Return (X, Y) of the center of cell containing provided text 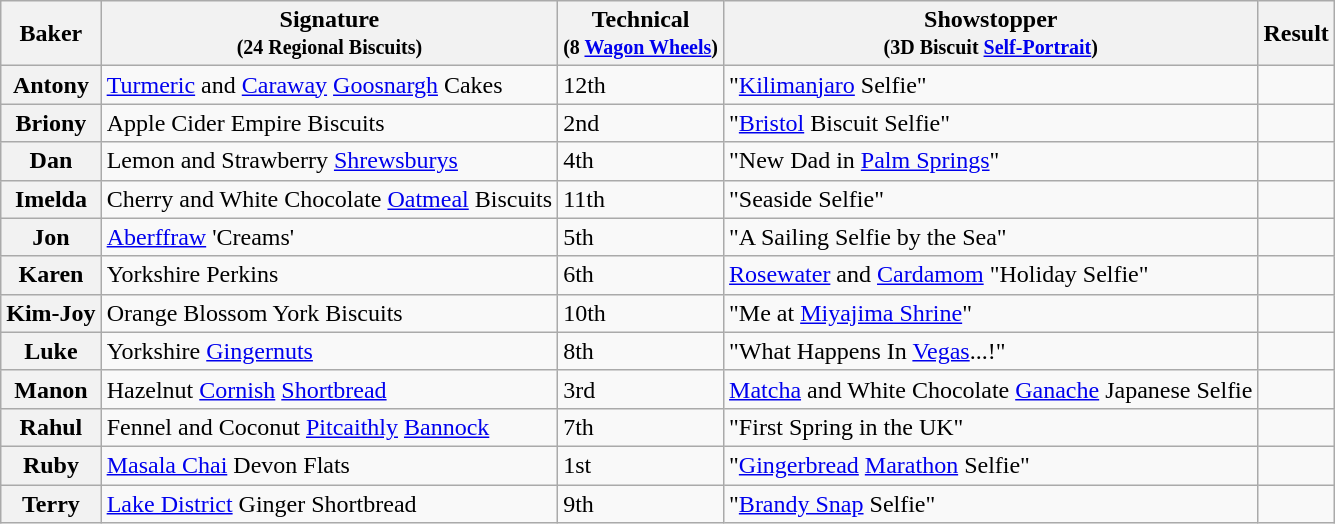
10th (641, 313)
7th (641, 427)
12th (641, 85)
Turmeric and Caraway Goosnargh Cakes (330, 85)
Matcha and White Chocolate Ganache Japanese Selfie (991, 389)
"Kilimanjaro Selfie" (991, 85)
4th (641, 161)
Karen (51, 275)
Dan (51, 161)
Kim-Joy (51, 313)
"What Happens In Vegas...!" (991, 351)
Lake District Ginger Shortbread (330, 503)
Imelda (51, 199)
Terry (51, 503)
"New Dad in Palm Springs" (991, 161)
1st (641, 465)
5th (641, 237)
Rahul (51, 427)
Hazelnut Cornish Shortbread (330, 389)
6th (641, 275)
Signature(24 Regional Biscuits) (330, 34)
11th (641, 199)
Antony (51, 85)
Jon (51, 237)
2nd (641, 123)
"A Sailing Selfie by the Sea" (991, 237)
Yorkshire Perkins (330, 275)
Ruby (51, 465)
"Gingerbread Marathon Selfie" (991, 465)
9th (641, 503)
Orange Blossom York Biscuits (330, 313)
Baker (51, 34)
Masala Chai Devon Flats (330, 465)
Apple Cider Empire Biscuits (330, 123)
"First Spring in the UK" (991, 427)
"Bristol Biscuit Selfie" (991, 123)
3rd (641, 389)
Fennel and Coconut Pitcaithly Bannock (330, 427)
Technical(8 Wagon Wheels) (641, 34)
"Me at Miyajima Shrine" (991, 313)
Showstopper(3D Biscuit Self-Portrait) (991, 34)
8th (641, 351)
"Brandy Snap Selfie" (991, 503)
Luke (51, 351)
Aberffraw 'Creams' (330, 237)
Briony (51, 123)
Manon (51, 389)
Rosewater and Cardamom "Holiday Selfie" (991, 275)
Yorkshire Gingernuts (330, 351)
Result (1296, 34)
Cherry and White Chocolate Oatmeal Biscuits (330, 199)
"Seaside Selfie" (991, 199)
Lemon and Strawberry Shrewsburys (330, 161)
